From the cell containing the given text, extract its center point as [X, Y] coordinate. 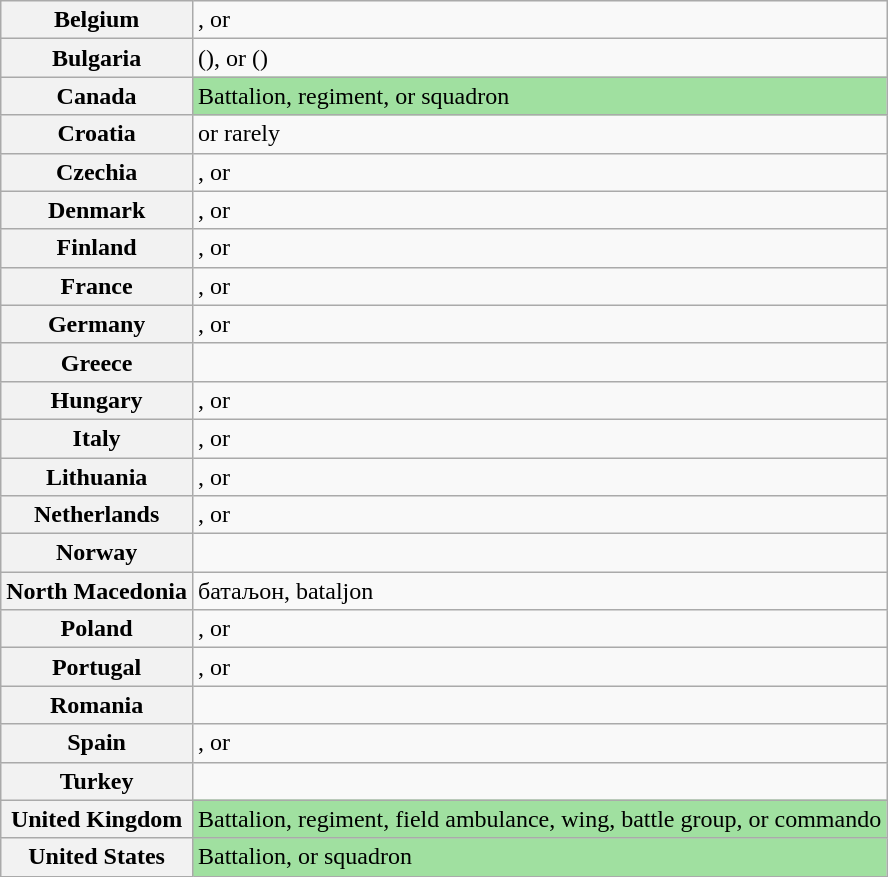
батаљон, bataljon [539, 591]
Canada [97, 96]
North Macedonia [97, 591]
Lithuania [97, 477]
Greece [97, 362]
(), or () [539, 58]
Battalion, regiment, field ambulance, wing, battle group, or commando [539, 819]
Croatia [97, 134]
Romania [97, 705]
Battalion, or squadron [539, 857]
or rarely [539, 134]
Belgium [97, 20]
Norway [97, 553]
Finland [97, 248]
France [97, 286]
Poland [97, 629]
Hungary [97, 400]
Bulgaria [97, 58]
Battalion, regiment, or squadron [539, 96]
Denmark [97, 210]
Italy [97, 438]
Netherlands [97, 515]
Spain [97, 743]
Turkey [97, 781]
Germany [97, 324]
United Kingdom [97, 819]
United States [97, 857]
Czechia [97, 172]
Portugal [97, 667]
